Output the [X, Y] coordinate of the center of the cell containing the given text.  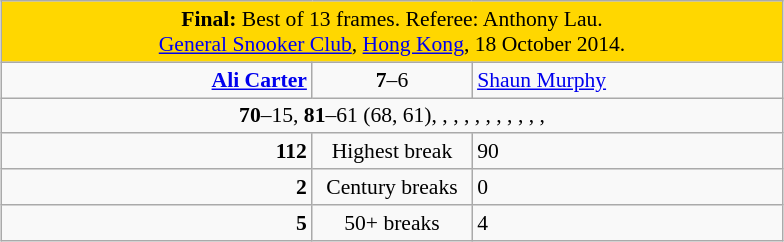
90 [627, 152]
5 [157, 223]
0 [627, 187]
Final: Best of 13 frames. Referee: Anthony Lau.General Snooker Club, Hong Kong, 18 October 2014. [392, 32]
7–6 [392, 80]
4 [627, 223]
Shaun Murphy [627, 80]
Highest break [392, 152]
2 [157, 187]
50+ breaks [392, 223]
Century breaks [392, 187]
Ali Carter [157, 80]
70–15, 81–61 (68, 61), , , , , , , , , , , [392, 116]
112 [157, 152]
